Return [X, Y] of the center of cell containing provided text 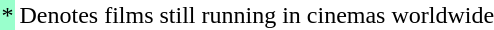
* [8, 15]
